Search for the cell housing the specified text and yield its (x, y) center coordinate. 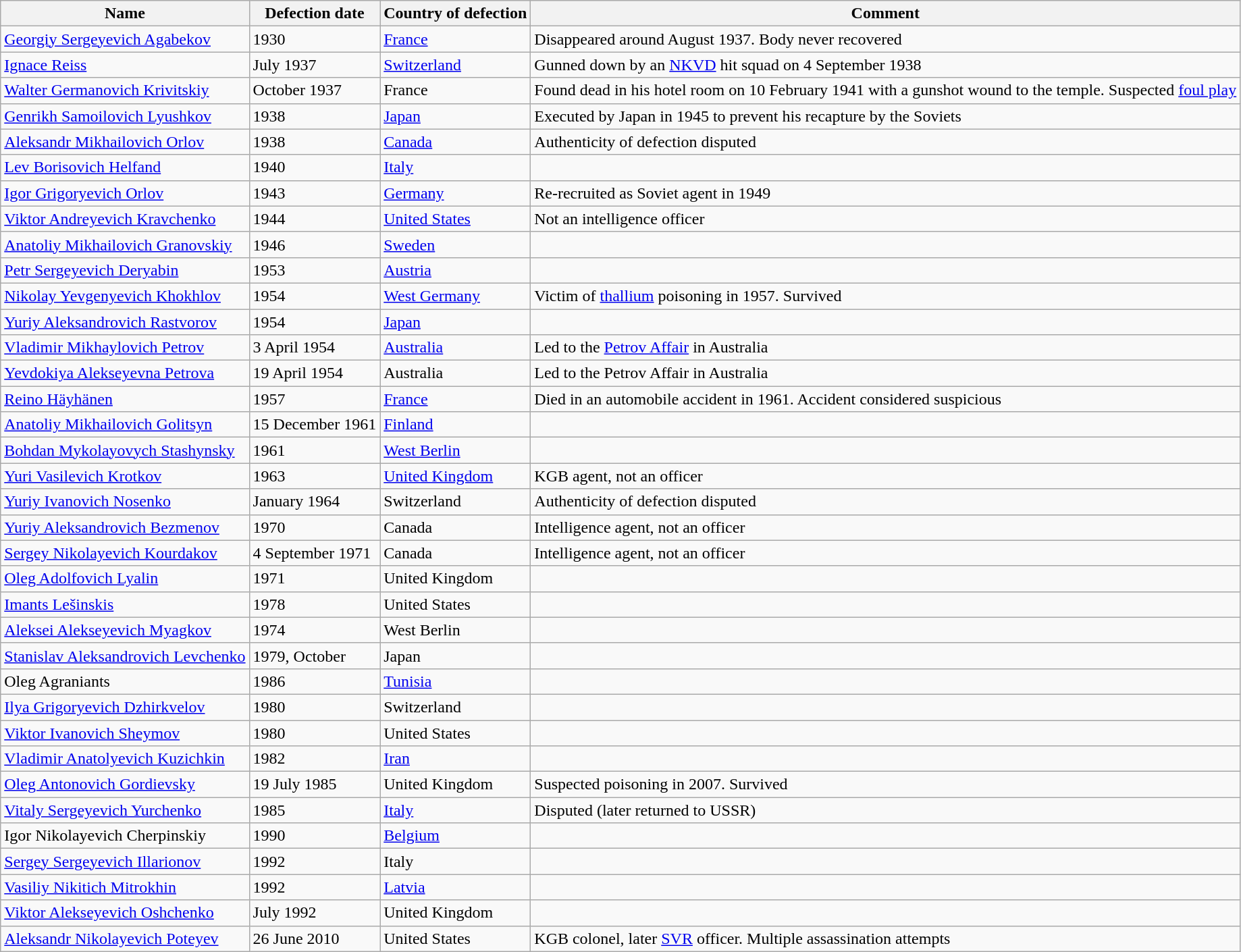
Not an intelligence officer (886, 219)
Finland (455, 425)
1963 (315, 476)
Walter Germanovich Krivitskiy (125, 90)
Bohdan Mykolayovych Stashynsky (125, 450)
Oleg Adolfovich Lyalin (125, 579)
1978 (315, 604)
Genrikh Samoilovich Lyushkov (125, 116)
Aleksandr Mikhailovich Orlov (125, 142)
1971 (315, 579)
Yuriy Aleksandrovich Rastvorov (125, 322)
Yuriy Aleksandrovich Bezmenov (125, 527)
Anatoliy Mikhailovich Golitsyn (125, 425)
Yuri Vasilevich Krotkov (125, 476)
19 July 1985 (315, 785)
October 1937 (315, 90)
Austria (455, 270)
26 June 2010 (315, 938)
Comment (886, 14)
Viktor Ivanovich Sheymov (125, 733)
July 1992 (315, 913)
1957 (315, 399)
Igor Nikolayevich Cherpinskiy (125, 836)
KGB agent, not an officer (886, 476)
Executed by Japan in 1945 to prevent his recapture by the Soviets (886, 116)
1946 (315, 244)
15 December 1961 (315, 425)
Oleg Antonovich Gordievsky (125, 785)
Defection date (315, 14)
Viktor Alekseyevich Oshchenko (125, 913)
3 April 1954 (315, 348)
Disappeared around August 1937. Body never recovered (886, 39)
Iran (455, 759)
1979, October (315, 656)
Viktor Andreyevich Kravchenko (125, 219)
Lev Borisovich Helfand (125, 167)
Ilya Grigoryevich Dzhirkvelov (125, 707)
Georgiy Sergeyevich Agabekov (125, 39)
Petr Sergeyevich Deryabin (125, 270)
July 1937 (315, 65)
Vladimir Mikhaylovich Petrov (125, 348)
1985 (315, 810)
Igor Grigoryevich Orlov (125, 193)
Disputed (later returned to USSR) (886, 810)
1990 (315, 836)
Name (125, 14)
Gunned down by an NKVD hit squad on 4 September 1938 (886, 65)
Yuriy Ivanovich Nosenko (125, 502)
KGB colonel, later SVR officer. Multiple assassination attempts (886, 938)
1970 (315, 527)
1986 (315, 681)
Aleksandr Nikolayevich Poteyev (125, 938)
Imants Lešinskis (125, 604)
1953 (315, 270)
Country of defection (455, 14)
Vasiliy Nikitich Mitrokhin (125, 887)
Died in an automobile accident in 1961. Accident considered suspicious (886, 399)
Tunisia (455, 681)
Nikolay Yevgenyevich Khokhlov (125, 296)
1940 (315, 167)
Oleg Agraniants (125, 681)
Stanislav Aleksandrovich Levchenko (125, 656)
1982 (315, 759)
Re-recruited as Soviet agent in 1949 (886, 193)
Suspected poisoning in 2007. Survived (886, 785)
West Germany (455, 296)
1930 (315, 39)
Victim of thallium poisoning in 1957. Survived (886, 296)
19 April 1954 (315, 373)
1961 (315, 450)
Sweden (455, 244)
1943 (315, 193)
1944 (315, 219)
Vladimir Anatolyevich Kuzichkin (125, 759)
Sergey Sergeyevich Illarionov (125, 862)
January 1964 (315, 502)
Germany (455, 193)
Latvia (455, 887)
Found dead in his hotel room on 10 February 1941 with a gunshot wound to the temple. Suspected foul play (886, 90)
Reino Häyhänen (125, 399)
Aleksei Alekseyevich Myagkov (125, 630)
Vitaly Sergeyevich Yurchenko (125, 810)
Belgium (455, 836)
Ignace Reiss (125, 65)
Anatoliy Mikhailovich Granovskiy (125, 244)
Yevdokiya Alekseyevna Petrova (125, 373)
1974 (315, 630)
4 September 1971 (315, 553)
Sergey Nikolayevich Kourdakov (125, 553)
